Search for the cell housing the specified text and yield its (X, Y) center coordinate. 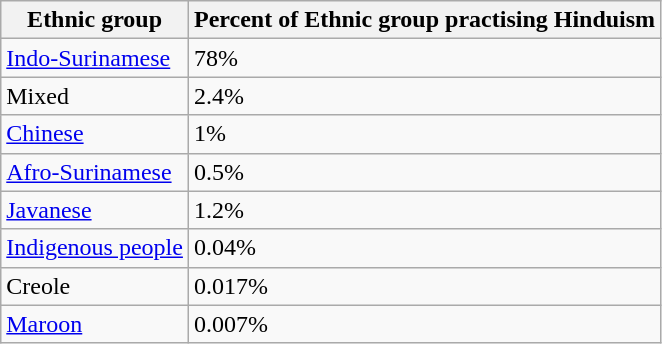
Chinese (95, 134)
Indigenous people (95, 248)
0.5% (424, 172)
0.04% (424, 248)
78% (424, 58)
Ethnic group (95, 20)
Creole (95, 286)
1% (424, 134)
Javanese (95, 210)
Percent of Ethnic group practising Hinduism (424, 20)
Indo-Surinamese (95, 58)
0.007% (424, 324)
Mixed (95, 96)
1.2% (424, 210)
Maroon (95, 324)
Afro-Surinamese (95, 172)
2.4% (424, 96)
0.017% (424, 286)
